Provide the (x, y) coordinate of the cell's center where the given text is located.  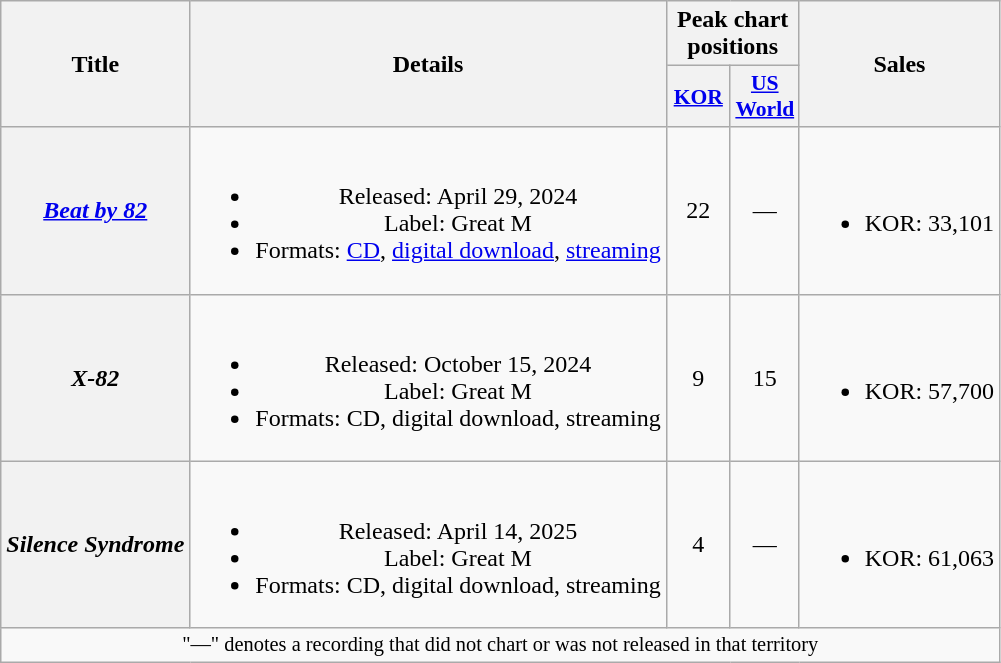
KOR: 33,101 (899, 210)
KOR: 61,063 (899, 544)
Beat by 82 (96, 210)
"—" denotes a recording that did not chart or was not released in that territory (500, 645)
KOR (698, 96)
Sales (899, 64)
Silence Syndrome (96, 544)
Peak chart positions (732, 34)
Released: October 15, 2024Label: Great MFormats: CD, digital download, streaming (428, 378)
X-82 (96, 378)
15 (764, 378)
Details (428, 64)
Title (96, 64)
Released: April 14, 2025Label: Great MFormats: CD, digital download, streaming (428, 544)
4 (698, 544)
9 (698, 378)
22 (698, 210)
Released: April 29, 2024Label: Great MFormats: CD, digital download, streaming (428, 210)
USWorld (764, 96)
KOR: 57,700 (899, 378)
